Pinpoint the cell where the given text exists, returning its (X, Y) midpoint coordinate. 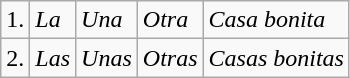
Casa bonita (276, 20)
Las (53, 58)
La (53, 20)
Una (107, 20)
Otras (170, 58)
1. (16, 20)
Otra (170, 20)
2. (16, 58)
Unas (107, 58)
Casas bonitas (276, 58)
